Return the (x, y) coordinate for the center point of the cell that contains the specified text.  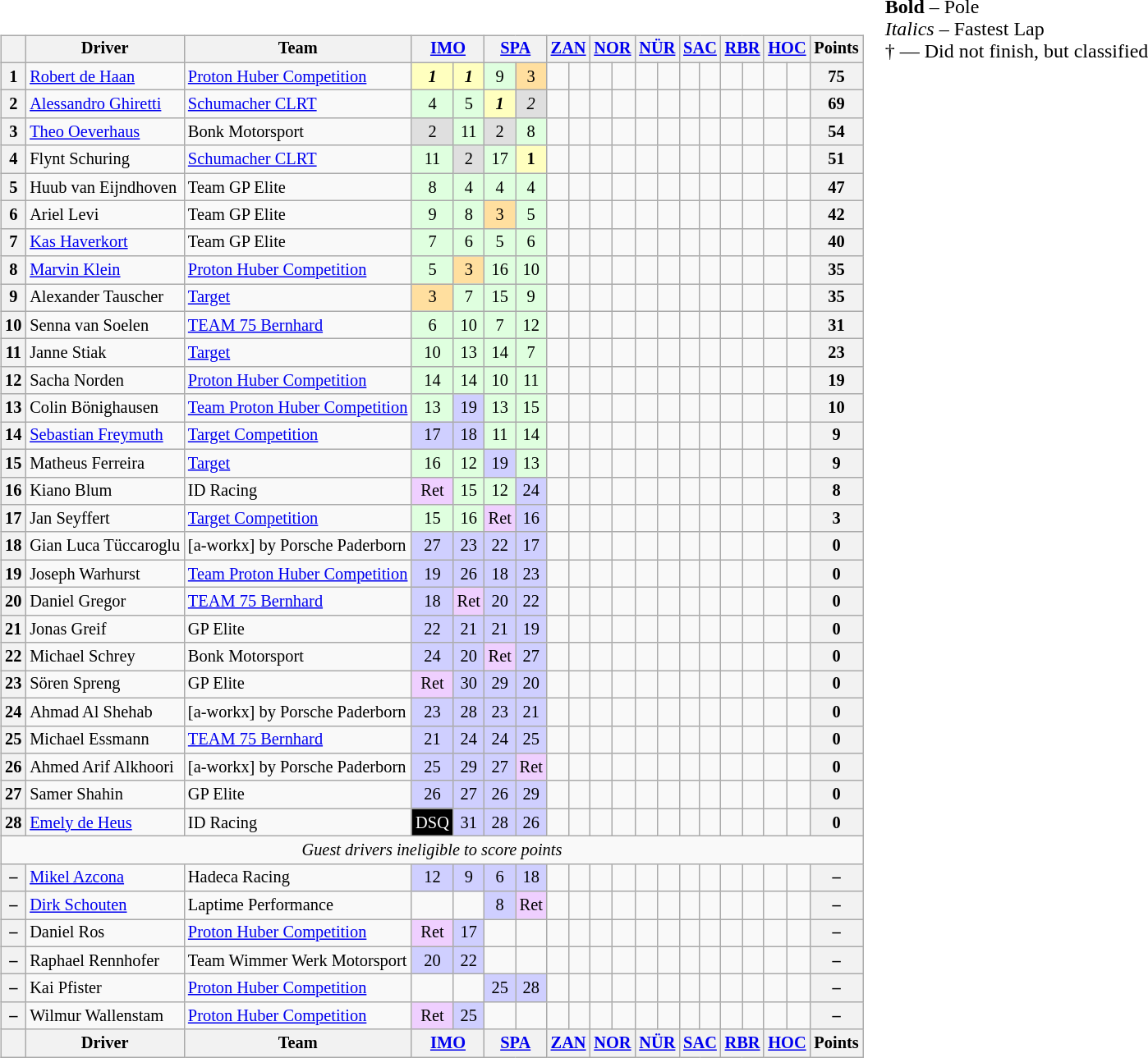
Guest drivers ineligible to score points (432, 850)
Sebastian Freymuth (105, 436)
Senna van Soelen (105, 325)
Team Wimmer Werk Motorsport (297, 960)
Mikel Azcona (105, 877)
Daniel Ros (105, 933)
Ahmed Arif Alkhoori (105, 767)
Raphael Rennhofer (105, 960)
42 (837, 215)
Matheus Ferreira (105, 463)
54 (837, 132)
Hadeca Racing (297, 877)
Daniel Gregor (105, 602)
Sacha Norden (105, 381)
Laptime Performance (297, 905)
69 (837, 104)
Janne Stiak (105, 353)
Kas Haverkort (105, 242)
Colin Bönighausen (105, 408)
Samer Shahin (105, 795)
Ariel Levi (105, 215)
Ahmad Al Shehab (105, 712)
Sören Spreng (105, 685)
Kiano Blum (105, 491)
Dirk Schouten (105, 905)
Michael Schrey (105, 657)
51 (837, 159)
Alessandro Ghiretti (105, 104)
Michael Essmann (105, 740)
DSQ (432, 822)
Huub van Eijndhoven (105, 187)
75 (837, 76)
Emely de Heus (105, 822)
Jan Seyffert (105, 519)
Marvin Klein (105, 270)
47 (837, 187)
40 (837, 242)
Kai Pfister (105, 988)
Flynt Schuring (105, 159)
Theo Oeverhaus (105, 132)
Alexander Tauscher (105, 298)
Gian Luca Tüccaroglu (105, 546)
Jonas Greif (105, 629)
30 (469, 685)
Wilmur Wallenstam (105, 1016)
Robert de Haan (105, 76)
Joseph Warhurst (105, 574)
